Determine the (x, y) coordinate at the center of the cell enclosing the given text.  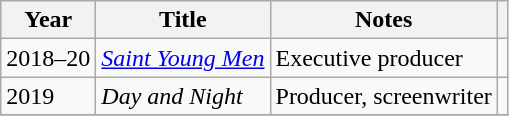
Day and Night (183, 96)
2018–20 (48, 58)
Notes (384, 20)
Executive producer (384, 58)
Saint Young Men (183, 58)
Producer, screenwriter (384, 96)
2019 (48, 96)
Title (183, 20)
Year (48, 20)
